Provide the (X, Y) coordinate of the cell's center where the given text is located.  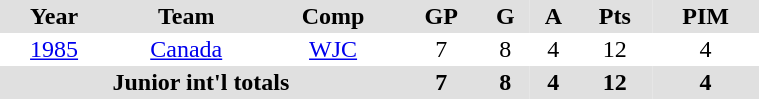
A (554, 16)
Canada (186, 50)
Pts (615, 16)
GP (442, 16)
WJC (333, 50)
1985 (54, 50)
Comp (333, 16)
Team (186, 16)
Junior int'l totals (201, 82)
Year (54, 16)
PIM (706, 16)
G (506, 16)
